Provide the (x, y) coordinate of the cell's center where the given text is located.  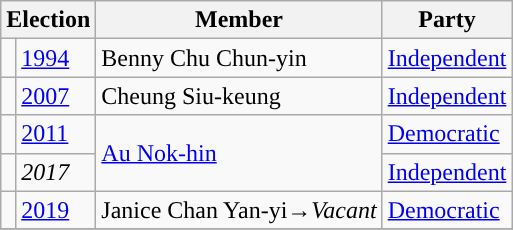
2019 (56, 210)
Party (447, 20)
Election (48, 20)
2007 (56, 96)
2011 (56, 134)
2017 (56, 172)
Janice Chan Yan-yi→Vacant (239, 210)
Member (239, 20)
Benny Chu Chun-yin (239, 58)
Au Nok-hin (239, 153)
Cheung Siu-keung (239, 96)
1994 (56, 58)
